From the cell containing the given text, extract its center point as [X, Y] coordinate. 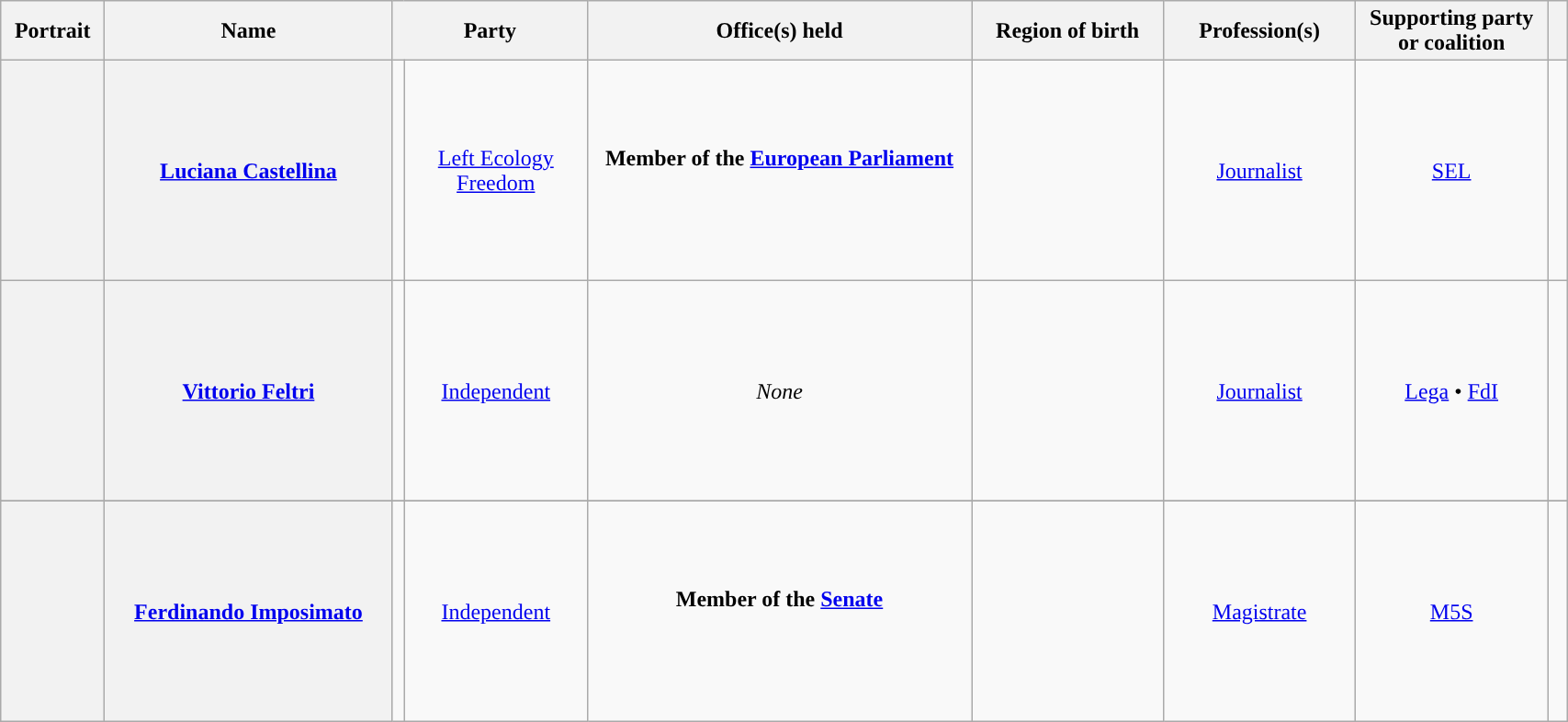
Member of the Senate [779, 612]
Magistrate [1260, 612]
SEL [1451, 171]
Luciana Castellina [249, 171]
Supporting party or coalition [1451, 31]
None [779, 391]
Vittorio Feltri [249, 391]
Ferdinando Imposimato [249, 612]
Region of birth [1067, 31]
Left Ecology Freedom [496, 171]
Name [249, 31]
Party [490, 31]
Portrait [53, 31]
Lega • FdI [1451, 391]
Member of the European Parliament [779, 171]
Profession(s) [1260, 31]
Office(s) held [779, 31]
M5S [1451, 612]
